Provide the (x, y) coordinate of the cell's center where the given text is located.  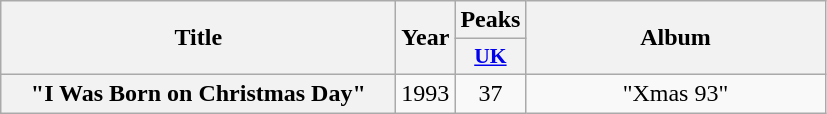
"Xmas 93" (676, 93)
"I Was Born on Christmas Day" (198, 93)
37 (490, 93)
1993 (426, 93)
UK (490, 57)
Title (198, 38)
Peaks (490, 20)
Album (676, 38)
Year (426, 38)
